Determine the [X, Y] coordinate at the center of the cell enclosing the given text.  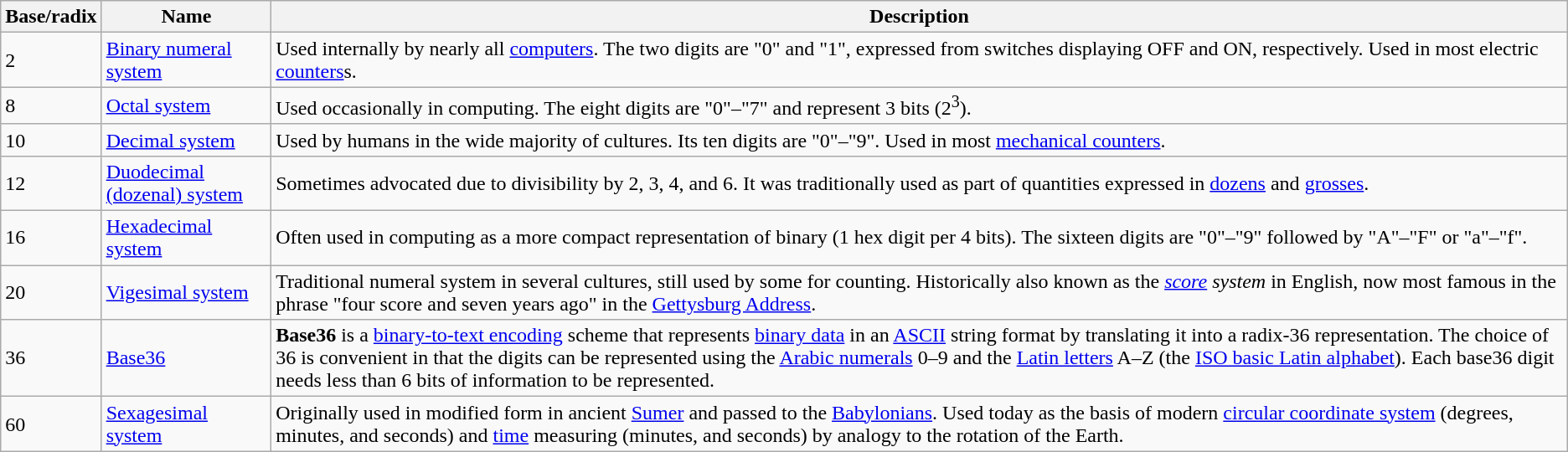
Used occasionally in computing. The eight digits are "0"–"7" and represent 3 bits (23). [920, 105]
Sometimes advocated due to divisibility by 2, 3, 4, and 6. It was traditionally used as part of quantities expressed in dozens and grosses. [920, 182]
Vigesimal system [186, 293]
36 [51, 358]
Used by humans in the wide majority of cultures. Its ten digits are "0"–"9". Used in most mechanical counters. [920, 140]
Decimal system [186, 140]
Binary numeral system [186, 60]
Octal system [186, 105]
Base36 [186, 358]
2 [51, 60]
10 [51, 140]
Hexadecimal system [186, 238]
Duodecimal (dozenal) system [186, 182]
Description [920, 17]
8 [51, 105]
Sexagesimal system [186, 424]
60 [51, 424]
20 [51, 293]
16 [51, 238]
12 [51, 182]
Name [186, 17]
Base/radix [51, 17]
